Scan for the cell matching the given text and deliver its (X, Y) coordinate at center. 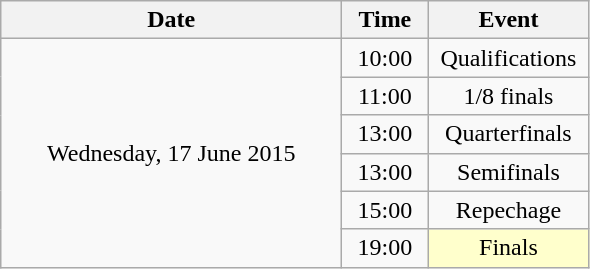
Time (385, 20)
Quarterfinals (508, 134)
Repechage (508, 210)
Event (508, 20)
Wednesday, 17 June 2015 (172, 153)
10:00 (385, 58)
Semifinals (508, 172)
19:00 (385, 248)
Date (172, 20)
Qualifications (508, 58)
Finals (508, 248)
15:00 (385, 210)
1/8 finals (508, 96)
11:00 (385, 96)
